Return [x, y] of the center of cell containing provided text 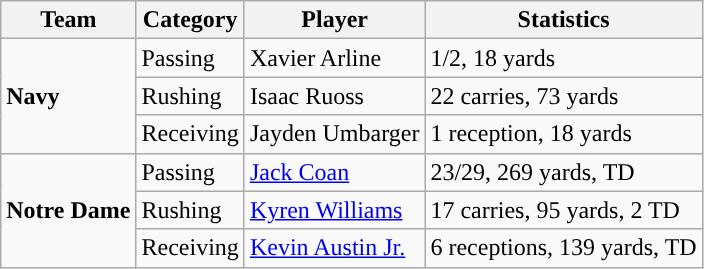
17 carries, 95 yards, 2 TD [564, 210]
Category [190, 20]
1 reception, 18 yards [564, 134]
6 receptions, 139 yards, TD [564, 248]
Jack Coan [334, 172]
23/29, 269 yards, TD [564, 172]
Xavier Arline [334, 58]
1/2, 18 yards [564, 58]
Kevin Austin Jr. [334, 248]
Navy [68, 96]
Team [68, 20]
Statistics [564, 20]
22 carries, 73 yards [564, 96]
Isaac Ruoss [334, 96]
Player [334, 20]
Kyren Williams [334, 210]
Notre Dame [68, 210]
Jayden Umbarger [334, 134]
